For the text-containing cell, return its midpoint in (x, y) coordinate format. 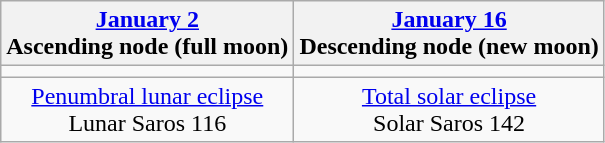
January 2Ascending node (full moon) (148, 34)
Total solar eclipseSolar Saros 142 (449, 110)
Penumbral lunar eclipseLunar Saros 116 (148, 110)
January 16Descending node (new moon) (449, 34)
